Pinpoint the cell where the given text exists, returning its [x, y] midpoint coordinate. 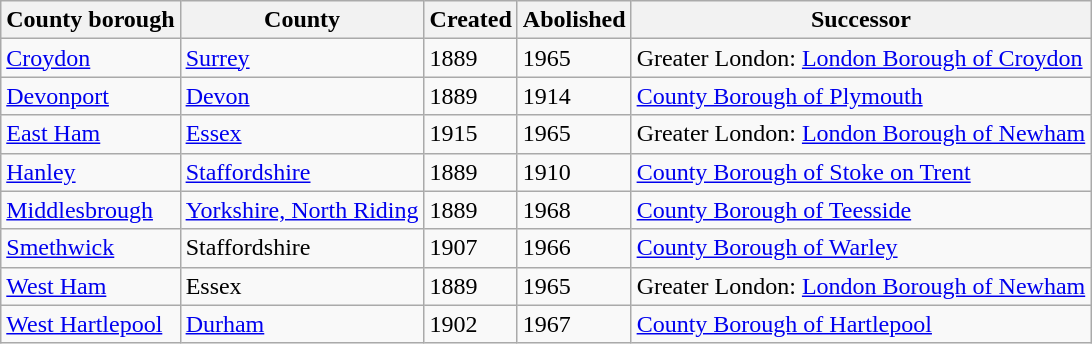
County Borough of Warley [861, 248]
Successor [861, 20]
1907 [470, 248]
County Borough of Teesside [861, 210]
Smethwick [90, 248]
Abolished [574, 20]
East Ham [90, 134]
Durham [302, 324]
Yorkshire, North Riding [302, 210]
Greater London: London Borough of Croydon [861, 58]
Hanley [90, 172]
West Ham [90, 286]
Created [470, 20]
1902 [470, 324]
Devonport [90, 96]
Middlesbrough [90, 210]
Surrey [302, 58]
County [302, 20]
1914 [574, 96]
1910 [574, 172]
1968 [574, 210]
Devon [302, 96]
West Hartlepool [90, 324]
1966 [574, 248]
County Borough of Stoke on Trent [861, 172]
County borough [90, 20]
Croydon [90, 58]
1967 [574, 324]
1915 [470, 134]
County Borough of Plymouth [861, 96]
County Borough of Hartlepool [861, 324]
